Determine the [x, y] coordinate at the center of the cell enclosing the given text.  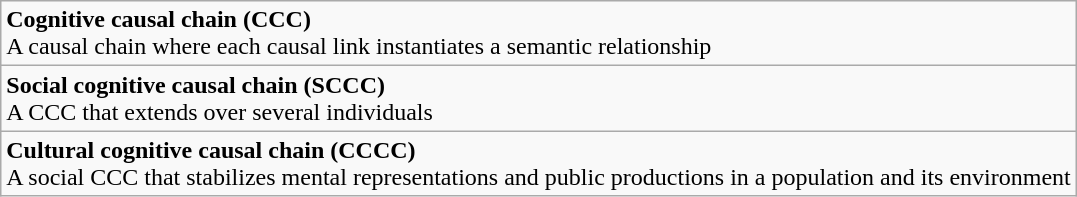
Social cognitive causal chain (SCCC)A CCC that extends over several individuals [539, 98]
Cognitive causal chain (CCC)A causal chain where each causal link instantiates a semantic relationship [539, 34]
Cultural cognitive causal chain (CCCC)A social CCC that stabilizes mental representations and public productions in a population and its environment [539, 164]
